Provide the (X, Y) coordinate of the cell's center where the given text is located.  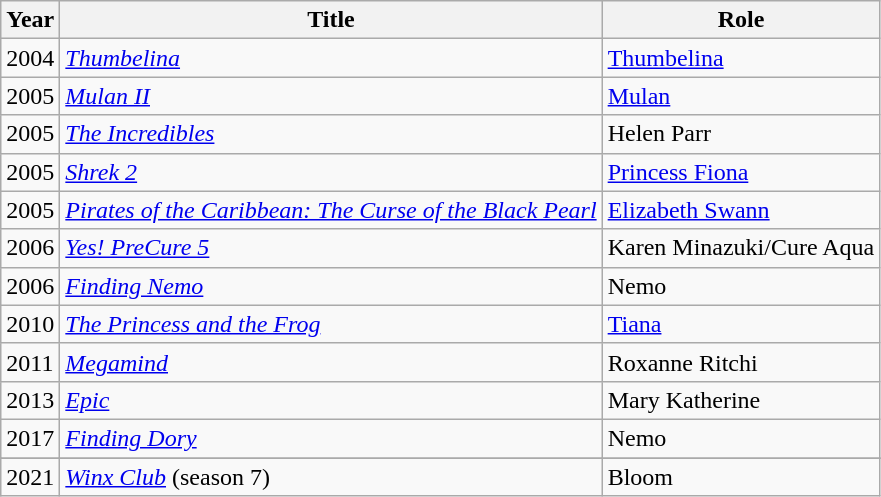
Winx Club (season 7) (331, 477)
Finding Dory (331, 438)
Helen Parr (741, 134)
Year (30, 20)
Yes! PreCure 5 (331, 248)
Shrek 2 (331, 172)
Epic (331, 400)
2017 (30, 438)
Elizabeth Swann (741, 210)
Roxanne Ritchi (741, 362)
Tiana (741, 324)
2013 (30, 400)
Title (331, 20)
Role (741, 20)
2021 (30, 477)
Mulan (741, 96)
The Incredibles (331, 134)
The Princess and the Frog (331, 324)
Bloom (741, 477)
Princess Fiona (741, 172)
2004 (30, 58)
2010 (30, 324)
Megamind (331, 362)
Finding Nemo (331, 286)
Mary Katherine (741, 400)
2011 (30, 362)
Mulan II (331, 96)
Pirates of the Caribbean: The Curse of the Black Pearl (331, 210)
Karen Minazuki/Cure Aqua (741, 248)
